For the text-containing cell, return its midpoint in (X, Y) coordinate format. 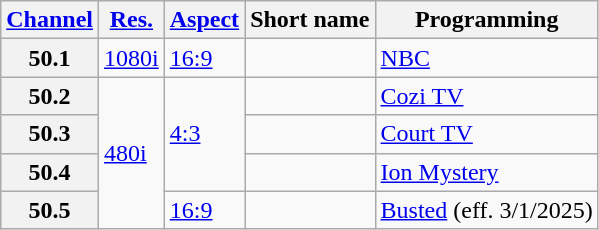
Programming (486, 20)
Busted (eff. 3/1/2025) (486, 210)
480i (132, 153)
Court TV (486, 134)
Short name (310, 20)
Ion Mystery (486, 172)
Channel (50, 20)
50.3 (50, 134)
Cozi TV (486, 96)
NBC (486, 58)
Res. (132, 20)
1080i (132, 58)
4:3 (204, 134)
50.2 (50, 96)
50.1 (50, 58)
50.4 (50, 172)
50.5 (50, 210)
Aspect (204, 20)
